Find where the given text appears and provide that cell's center as [x, y] coordinate. 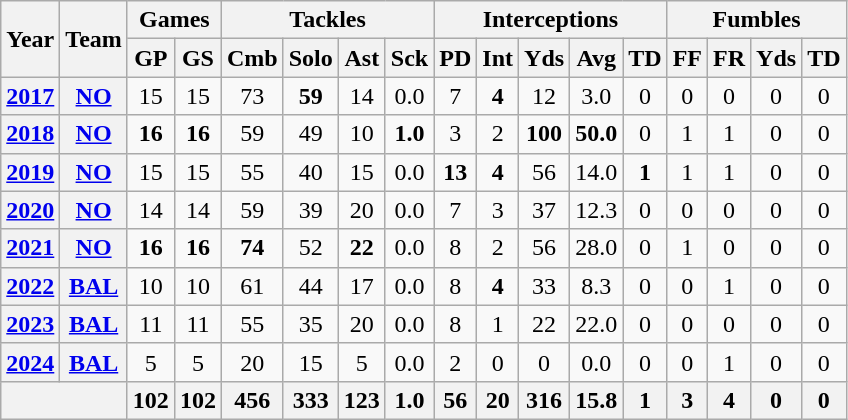
74 [252, 248]
35 [310, 324]
2024 [30, 362]
12.3 [596, 210]
22.0 [596, 324]
2019 [30, 172]
2022 [30, 286]
44 [310, 286]
Year [30, 39]
2018 [30, 134]
FF [687, 58]
Sck [409, 58]
12 [544, 96]
GS [198, 58]
Solo [310, 58]
17 [362, 286]
28.0 [596, 248]
3.0 [596, 96]
PD [456, 58]
Team [94, 39]
Avg [596, 58]
39 [310, 210]
456 [252, 400]
73 [252, 96]
316 [544, 400]
61 [252, 286]
333 [310, 400]
Tackles [327, 20]
49 [310, 134]
Int [498, 58]
33 [544, 286]
15.8 [596, 400]
2020 [30, 210]
Interceptions [550, 20]
40 [310, 172]
Ast [362, 58]
37 [544, 210]
Games [174, 20]
50.0 [596, 134]
52 [310, 248]
13 [456, 172]
8.3 [596, 286]
2017 [30, 96]
123 [362, 400]
14.0 [596, 172]
FR [730, 58]
Fumbles [756, 20]
2023 [30, 324]
2021 [30, 248]
GP [150, 58]
Cmb [252, 58]
100 [544, 134]
